Find where the given text appears and provide that cell's center as [X, Y] coordinate. 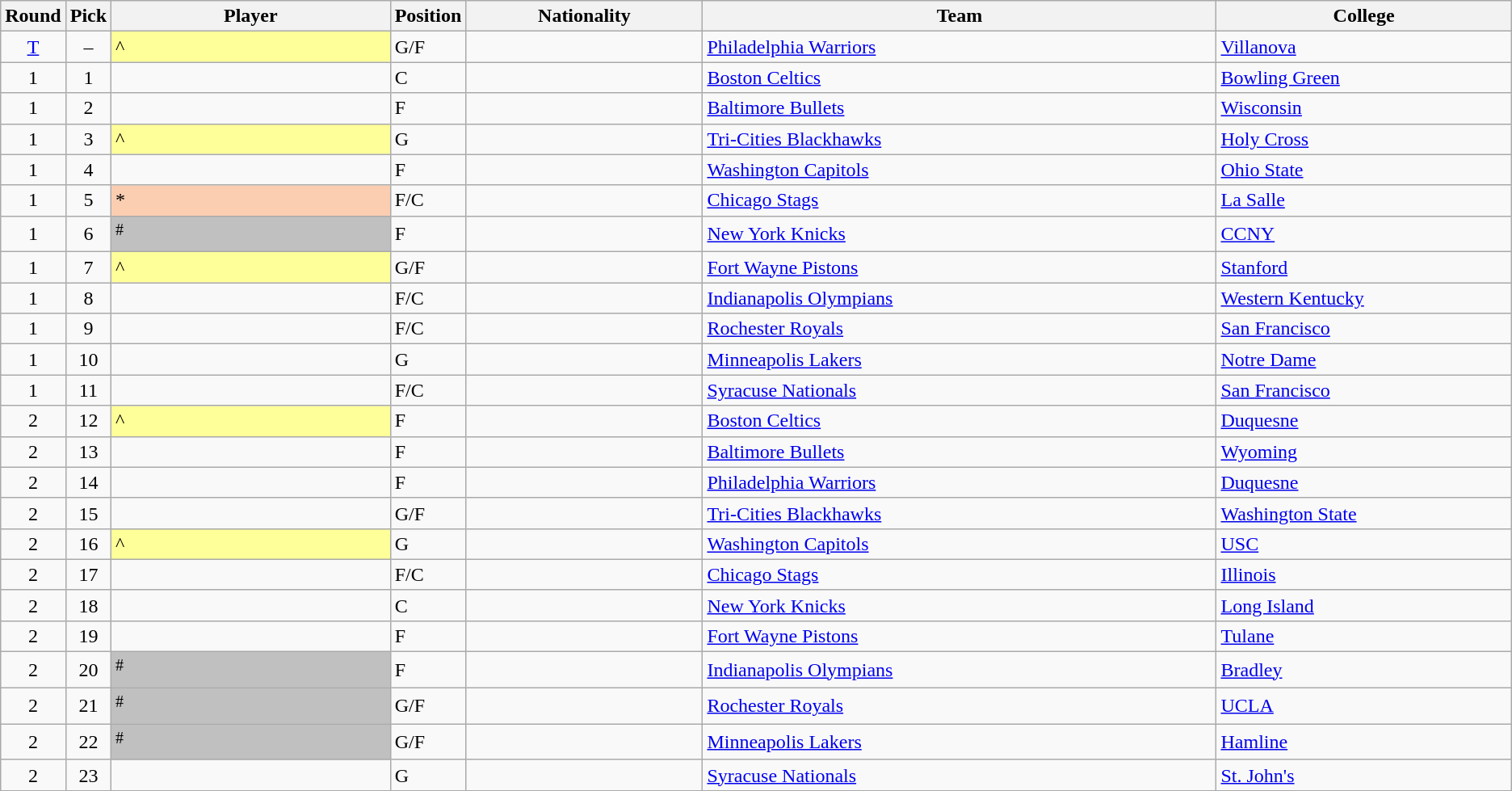
College [1363, 16]
13 [88, 452]
21 [88, 706]
CCNY [1363, 234]
Player [251, 16]
Illinois [1363, 574]
Notre Dame [1363, 360]
7 [88, 267]
Team [960, 16]
Holy Cross [1363, 139]
– [88, 47]
23 [88, 775]
9 [88, 329]
11 [88, 390]
Position [428, 16]
Round [33, 16]
8 [88, 298]
Washington State [1363, 513]
18 [88, 605]
16 [88, 544]
Western Kentucky [1363, 298]
St. John's [1363, 775]
* [251, 200]
6 [88, 234]
Wyoming [1363, 452]
Long Island [1363, 605]
Pick [88, 16]
T [33, 47]
Nationality [585, 16]
14 [88, 482]
Bowling Green [1363, 78]
20 [88, 671]
Tulane [1363, 636]
19 [88, 636]
Villanova [1363, 47]
10 [88, 360]
Ohio State [1363, 170]
UCLA [1363, 706]
Stanford [1363, 267]
5 [88, 200]
Hamline [1363, 742]
12 [88, 421]
La Salle [1363, 200]
17 [88, 574]
Wisconsin [1363, 108]
15 [88, 513]
4 [88, 170]
22 [88, 742]
Bradley [1363, 671]
3 [88, 139]
USC [1363, 544]
